Output the [x, y] coordinate of the center of the cell containing the given text.  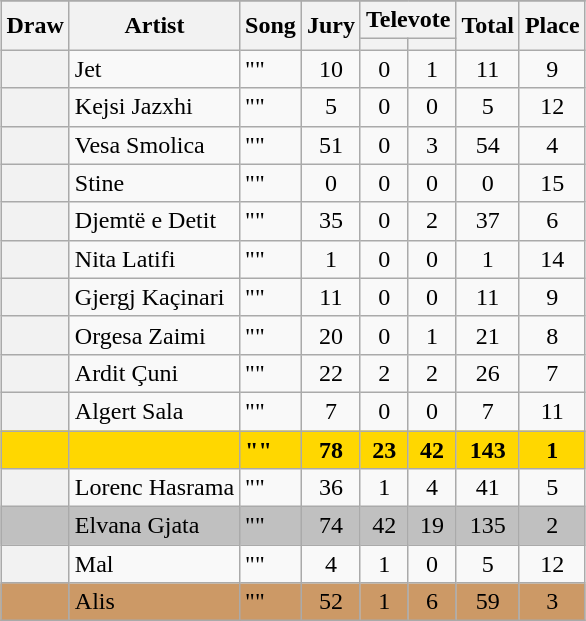
26 [488, 373]
Televote [408, 20]
135 [488, 526]
143 [488, 449]
Artist [154, 26]
Song [271, 26]
Mal [154, 564]
14 [552, 259]
Gjergj Kaçinari [154, 297]
Nita Latifi [154, 259]
Total [488, 26]
78 [330, 449]
Vesa Smolica [154, 145]
22 [330, 373]
59 [488, 602]
37 [488, 221]
Draw [35, 26]
41 [488, 488]
74 [330, 526]
20 [330, 335]
Djemtë e Detit [154, 221]
Ardit Çuni [154, 373]
54 [488, 145]
15 [552, 183]
Place [552, 26]
Alis [154, 602]
Kejsi Jazxhi [154, 107]
Algert Sala [154, 411]
36 [330, 488]
21 [488, 335]
Stine [154, 183]
Orgesa Zaimi [154, 335]
51 [330, 145]
Lorenc Hasrama [154, 488]
23 [384, 449]
Jet [154, 69]
Jury [330, 26]
8 [552, 335]
19 [432, 526]
Elvana Gjata [154, 526]
52 [330, 602]
10 [330, 69]
35 [330, 221]
